Determine the (X, Y) coordinate at the center of the cell enclosing the given text.  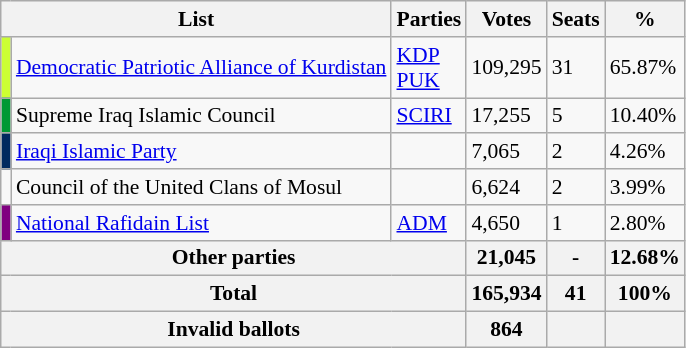
4.26% (645, 152)
17,255 (506, 116)
Votes (506, 19)
41 (576, 294)
5 (576, 116)
6,624 (506, 187)
ADM (428, 223)
100% (645, 294)
7,065 (506, 152)
KDPPUK (428, 68)
Other parties (234, 258)
Democratic Patriotic Alliance of Kurdistan (202, 68)
List (196, 19)
1 (576, 223)
Iraqi Islamic Party (202, 152)
% (645, 19)
21,045 (506, 258)
Council of the United Clans of Mosul (202, 187)
10.40% (645, 116)
2.80% (645, 223)
109,295 (506, 68)
Total (234, 294)
3.99% (645, 187)
4,650 (506, 223)
12.68% (645, 258)
Supreme Iraq Islamic Council (202, 116)
165,934 (506, 294)
864 (506, 330)
Parties (428, 19)
Invalid ballots (234, 330)
- (576, 258)
31 (576, 68)
SCIRI (428, 116)
Seats (576, 19)
National Rafidain List (202, 223)
65.87% (645, 68)
